Scan for the cell matching the given text and deliver its [x, y] coordinate at center. 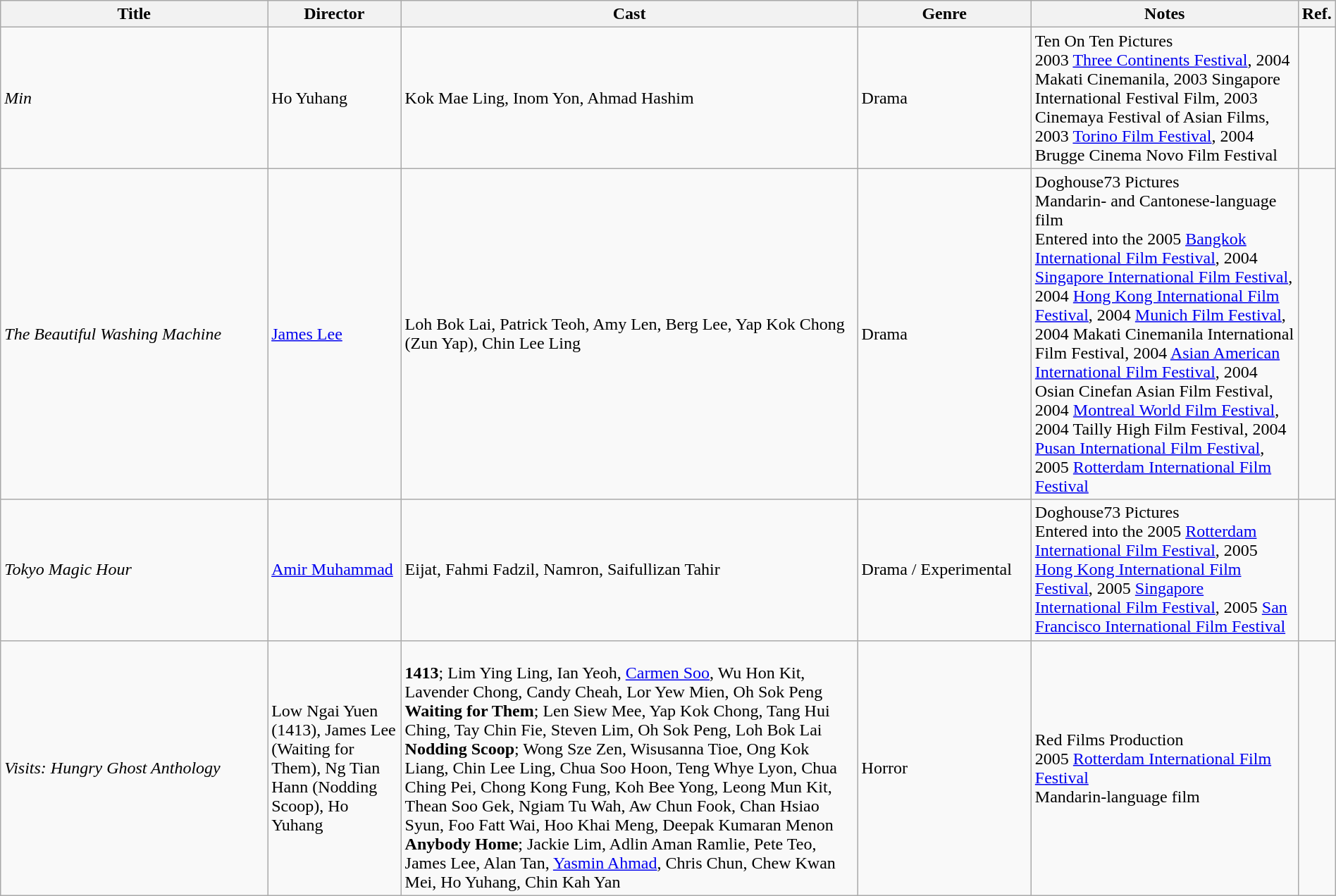
Min [134, 98]
Red Films Production2005 Rotterdam International Film FestivalMandarin-language film [1164, 768]
Tokyo Magic Hour [134, 570]
The Beautiful Washing Machine [134, 334]
Title [134, 14]
Director [334, 14]
Ho Yuhang [334, 98]
Loh Bok Lai, Patrick Teoh, Amy Len, Berg Lee, Yap Kok Chong (Zun Yap), Chin Lee Ling [629, 334]
Cast [629, 14]
Drama / Experimental [944, 570]
Notes [1164, 14]
Ref. [1316, 14]
Genre [944, 14]
Visits: Hungry Ghost Anthology [134, 768]
James Lee [334, 334]
Amir Muhammad [334, 570]
Kok Mae Ling, Inom Yon, Ahmad Hashim [629, 98]
Horror [944, 768]
Eijat, Fahmi Fadzil, Namron, Saifullizan Tahir [629, 570]
Low Ngai Yuen (1413), James Lee (Waiting for Them), Ng Tian Hann (Nodding Scoop), Ho Yuhang [334, 768]
